Capture the cell that displays the provided text and extract its [x, y] central coordinate. 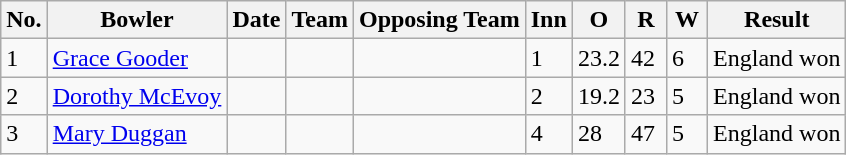
Opposing Team [439, 20]
28 [598, 134]
Team [320, 20]
47 [646, 134]
Grace Gooder [137, 58]
Bowler [137, 20]
No. [24, 20]
23.2 [598, 58]
6 [686, 58]
W [686, 20]
Inn [548, 20]
O [598, 20]
Dorothy McEvoy [137, 96]
42 [646, 58]
23 [646, 96]
R [646, 20]
19.2 [598, 96]
Result [777, 20]
3 [24, 134]
Date [256, 20]
Mary Duggan [137, 134]
4 [548, 134]
